Detect which cell encompasses the target text, then output its (x, y) center coordinate. 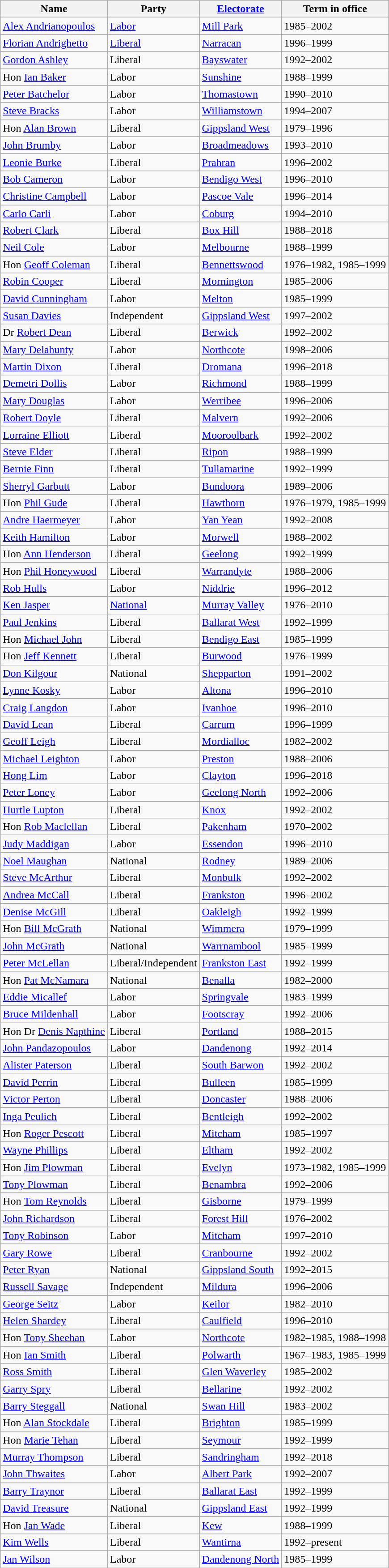
Frankston (241, 895)
Alister Paterson (54, 1065)
Liberal/Independent (153, 963)
Dandenong (241, 1048)
Hurtle Lupton (54, 810)
Rodney (241, 861)
1992–present (335, 1542)
Helen Shardey (54, 1321)
Oakleigh (241, 912)
Lynne Kosky (54, 690)
Mary Douglas (54, 401)
Narracan (241, 43)
1983–1999 (335, 997)
Yan Yean (241, 520)
1985–1997 (335, 1133)
Knox (241, 810)
Hon Jim Plowman (54, 1167)
Hon Michael John (54, 639)
Hon Roger Pescott (54, 1133)
Bentleigh (241, 1116)
Gippsland East (241, 1508)
Brighton (241, 1423)
Bayswater (241, 60)
1992–2007 (335, 1474)
John McGrath (54, 946)
Mooroolbark (241, 435)
Hon Ian Baker (54, 77)
Malvern (241, 418)
Party (153, 9)
Bendigo West (241, 179)
Bernie Finn (54, 469)
Gippsland South (241, 1269)
Gisborne (241, 1201)
Warrnambool (241, 946)
Glen Waverley (241, 1372)
David Lean (54, 724)
1997–2010 (335, 1235)
Gary Rowe (54, 1252)
Wimmera (241, 929)
Susan Davies (54, 316)
Steve Elder (54, 452)
South Barwon (241, 1065)
1979–1996 (335, 128)
Name (54, 9)
Preston (241, 759)
Eltham (241, 1150)
Tullamarine (241, 469)
Denise McGill (54, 912)
Peter Ryan (54, 1269)
Peter Batchelor (54, 94)
1982–2002 (335, 741)
Polwarth (241, 1355)
1992–2015 (335, 1269)
1992–2014 (335, 1048)
1976–2010 (335, 605)
Keilor (241, 1304)
Broadmeadows (241, 145)
Geelong North (241, 793)
Jan Wilson (54, 1559)
Hawthorn (241, 503)
1982–2010 (335, 1304)
Barry Traynor (54, 1491)
Garry Spry (54, 1389)
Dr Robert Dean (54, 333)
Altona (241, 690)
Hong Lim (54, 776)
1996–2014 (335, 196)
Leonie Burke (54, 162)
Hon Alan Brown (54, 128)
Hon Tony Sheehan (54, 1338)
Andrea McCall (54, 895)
Florian Andrighetto (54, 43)
Term in office (335, 9)
Gordon Ashley (54, 60)
Bendigo East (241, 639)
Wantirna (241, 1542)
Hon Phil Honeywood (54, 571)
1988–2015 (335, 1031)
John Brumby (54, 145)
Albert Park (241, 1474)
1982–1985, 1988–1998 (335, 1338)
Ken Jasper (54, 605)
John Thwaites (54, 1474)
Tony Plowman (54, 1184)
Box Hill (241, 231)
1976–1982, 1985–1999 (335, 265)
Geoff Leigh (54, 741)
Inga Peulich (54, 1116)
Steve Bracks (54, 111)
Christine Campbell (54, 196)
Hon Pat McNamara (54, 980)
1993–2010 (335, 145)
Clayton (241, 776)
1985–2006 (335, 282)
Monbulk (241, 878)
Shepparton (241, 673)
Footscray (241, 1014)
1976–1999 (335, 656)
Neil Cole (54, 248)
Dromana (241, 367)
Richmond (241, 384)
Bellarine (241, 1389)
Frankston East (241, 963)
Hon Jan Wade (54, 1525)
Burwood (241, 656)
Hon Rob Maclellan (54, 827)
1988–2018 (335, 231)
Wayne Phillips (54, 1150)
Paul Jenkins (54, 622)
Bruce Mildenhall (54, 1014)
Carrum (241, 724)
Steve McArthur (54, 878)
1976–1979, 1985–1999 (335, 503)
Caulfield (241, 1321)
Ross Smith (54, 1372)
David Perrin (54, 1082)
David Treasure (54, 1508)
George Seitz (54, 1304)
Bundoora (241, 486)
Warrandyte (241, 571)
Springvale (241, 997)
Peter McLellan (54, 963)
Mordialloc (241, 741)
Hon Ian Smith (54, 1355)
Werribee (241, 401)
Ballarat East (241, 1491)
Niddrie (241, 588)
Ballarat West (241, 622)
Rob Hulls (54, 588)
1967–1983, 1985–1999 (335, 1355)
Portland (241, 1031)
Lorraine Elliott (54, 435)
Michael Leighton (54, 759)
Victor Perton (54, 1099)
Bennettswood (241, 265)
Dandenong North (241, 1559)
Peter Loney (54, 793)
Bob Cameron (54, 179)
Berwick (241, 333)
Benalla (241, 980)
1998–2006 (335, 350)
Morwell (241, 537)
Hon Ann Henderson (54, 554)
Bulleen (241, 1082)
Ivanhoe (241, 707)
Thomastown (241, 94)
Seymour (241, 1440)
Geelong (241, 554)
1991–2002 (335, 673)
Evelyn (241, 1167)
Tony Robinson (54, 1235)
Hon Geoff Coleman (54, 265)
Doncaster (241, 1099)
Mary Delahunty (54, 350)
Pascoe Vale (241, 196)
1973–1982, 1985–1999 (335, 1167)
Carlo Carli (54, 214)
Cranbourne (241, 1252)
Prahran (241, 162)
Robin Cooper (54, 282)
Murray Thompson (54, 1457)
Hon Tom Reynolds (54, 1201)
Sunshine (241, 77)
Noel Maughan (54, 861)
Murray Valley (241, 605)
Mildura (241, 1286)
Martin Dixon (54, 367)
Sherryl Garbutt (54, 486)
Melbourne (241, 248)
Kew (241, 1525)
1976–2002 (335, 1218)
Mornington (241, 282)
1994–2010 (335, 214)
Hon Phil Gude (54, 503)
1988–2002 (335, 537)
1970–2002 (335, 827)
Mill Park (241, 26)
Keith Hamilton (54, 537)
Russell Savage (54, 1286)
Essendon (241, 844)
Robert Clark (54, 231)
Hon Jeff Kennett (54, 656)
Kim Wells (54, 1542)
1990–2010 (335, 94)
Hon Marie Tehan (54, 1440)
Ripon (241, 452)
1992–2008 (335, 520)
Swan Hill (241, 1406)
1982–2000 (335, 980)
Andre Haermeyer (54, 520)
1983–2002 (335, 1406)
1992–2018 (335, 1457)
Hon Bill McGrath (54, 929)
Hon Dr Denis Napthine (54, 1031)
Alex Andrianopoulos (54, 26)
1994–2007 (335, 111)
Benambra (241, 1184)
Eddie Micallef (54, 997)
Demetri Dollis (54, 384)
Sandringham (241, 1457)
Melton (241, 299)
Electorate (241, 9)
Robert Doyle (54, 418)
John Richardson (54, 1218)
1997–2002 (335, 316)
Pakenham (241, 827)
John Pandazopoulos (54, 1048)
Judy Maddigan (54, 844)
Williamstown (241, 111)
Barry Steggall (54, 1406)
Forest Hill (241, 1218)
Coburg (241, 214)
Don Kilgour (54, 673)
David Cunningham (54, 299)
1996–2012 (335, 588)
Craig Langdon (54, 707)
Hon Alan Stockdale (54, 1423)
